Find where the given text appears and provide that cell's center as [X, Y] coordinate. 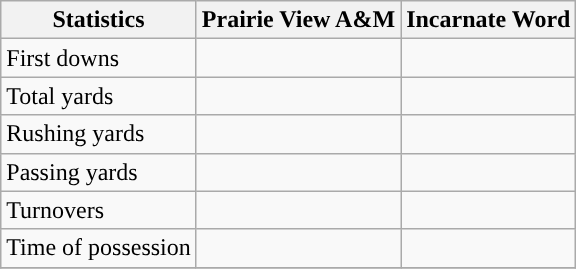
First downs [99, 58]
Incarnate Word [488, 20]
Statistics [99, 20]
Rushing yards [99, 134]
Prairie View A&M [298, 20]
Time of possession [99, 248]
Passing yards [99, 172]
Total yards [99, 96]
Turnovers [99, 210]
